Find where the given text appears and provide that cell's center as [x, y] coordinate. 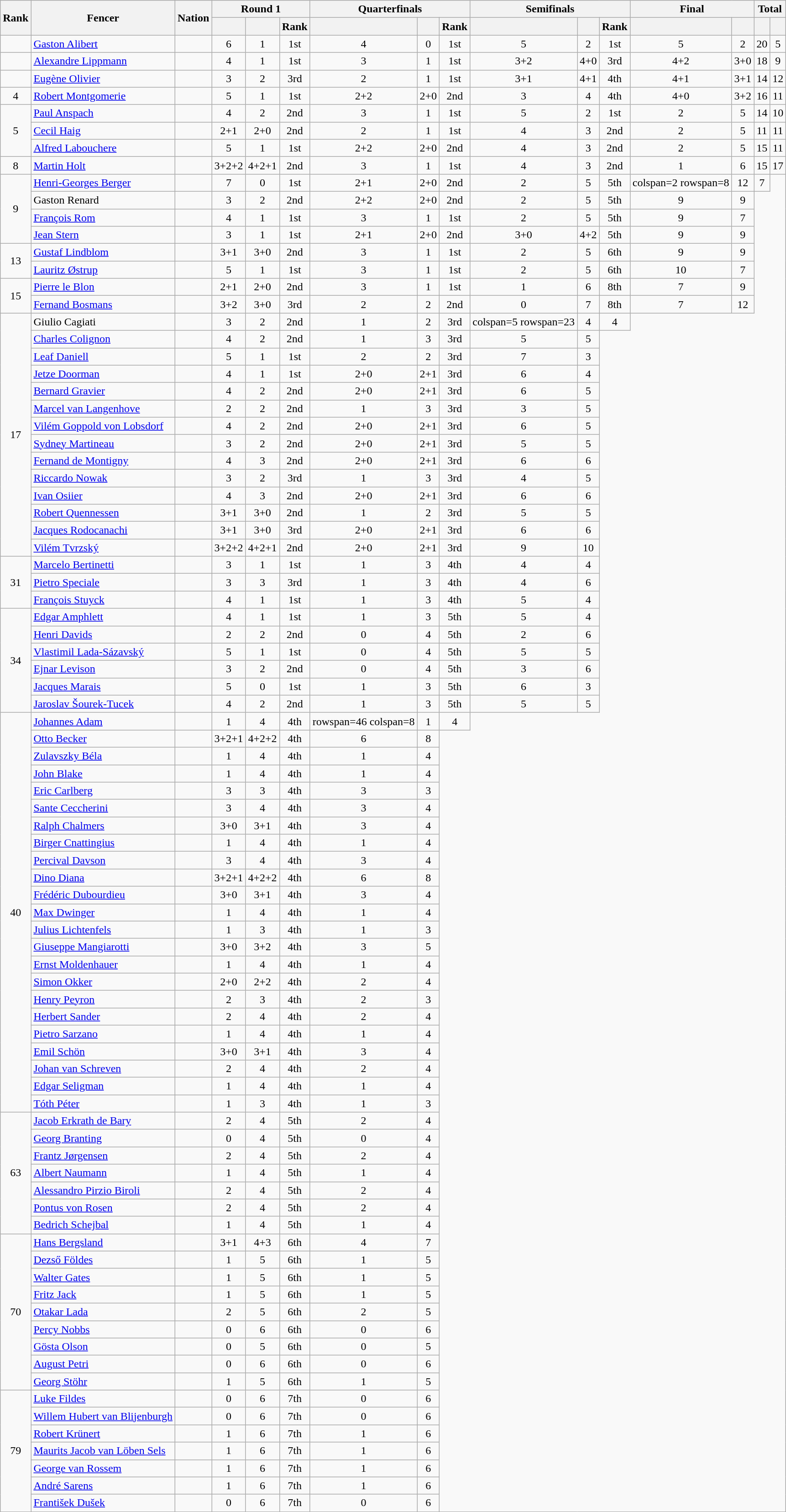
Jean Stern [103, 235]
20 [762, 44]
Leaf Daniell [103, 356]
Henri Davids [103, 634]
August Petri [103, 1364]
Fernand de Montigny [103, 460]
Julius Lichtenfels [103, 930]
70 [16, 1312]
Gösta Olson [103, 1347]
Herbert Sander [103, 1016]
Pietro Speciale [103, 582]
Bernard Gravier [103, 391]
Pietro Sarzano [103, 1034]
František Dušek [103, 1503]
4+3 [262, 1242]
François Rom [103, 218]
Round 1 [261, 9]
Ernst Moldenhauer [103, 964]
Alfred Labouchere [103, 148]
Walter Gates [103, 1277]
Ivan Osiier [103, 495]
Eugène Olivier [103, 78]
Edgar Amphlett [103, 617]
Total [770, 9]
Otakar Lada [103, 1312]
Cecil Haig [103, 131]
Giuseppe Mangiarotti [103, 947]
Marcelo Bertinetti [103, 565]
François Stuyck [103, 600]
Robert Krünert [103, 1434]
Johannes Adam [103, 721]
Otto Becker [103, 738]
Ralph Chalmers [103, 826]
Robert Quennessen [103, 513]
Pierre le Blon [103, 287]
Lauritz Østrup [103, 270]
Jetze Doorman [103, 374]
13 [16, 261]
Albert Naumann [103, 1173]
Tóth Péter [103, 1104]
Henry Peyron [103, 999]
Birger Cnattingius [103, 843]
Fencer [103, 18]
Vilém Tvrzský [103, 548]
Hans Bergsland [103, 1242]
Fritz Jack [103, 1294]
Alessandro Pirzio Biroli [103, 1190]
Jacob Erkrath de Bary [103, 1121]
31 [16, 582]
Georg Stöhr [103, 1381]
colspan=5 rowspan=23 [524, 322]
Quarterfinals [390, 9]
Johan van Schreven [103, 1069]
Maurits Jacob van Löben Sels [103, 1451]
Frantz Jørgensen [103, 1156]
Percival Davson [103, 860]
Henri-Georges Berger [103, 183]
16 [762, 96]
Zulavszky Béla [103, 756]
Riccardo Nowak [103, 478]
Dezső Földes [103, 1260]
Gaston Alibert [103, 44]
rowspan=46 colspan=8 [363, 721]
Sante Ceccherini [103, 808]
Jacques Marais [103, 686]
George van Rossem [103, 1468]
Simon Okker [103, 982]
Alexandre Lippmann [103, 61]
Gustaf Lindblom [103, 252]
Pontus von Rosen [103, 1208]
Frédéric Dubourdieu [103, 895]
Eric Carlberg [103, 791]
Vlastimil Lada-Sázavský [103, 652]
Charles Colignon [103, 339]
Fernand Bosmans [103, 304]
Edgar Seligman [103, 1086]
Willem Hubert van Blijenburgh [103, 1416]
Paul Anspach [103, 113]
Bedrich Schejbal [103, 1225]
Dino Diana [103, 878]
79 [16, 1451]
Final [692, 9]
Georg Branting [103, 1138]
63 [16, 1173]
Luke Fildes [103, 1399]
Ejnar Levison [103, 669]
Martin Holt [103, 165]
colspan=2 rowspan=8 [681, 183]
Jacques Rodocanachi [103, 530]
Marcel van Langenhove [103, 408]
40 [16, 912]
Emil Schön [103, 1051]
Percy Nobbs [103, 1329]
34 [16, 660]
Semifinals [550, 9]
18 [762, 61]
Vilém Goppold von Lobsdorf [103, 426]
André Sarens [103, 1486]
Max Dwinger [103, 912]
Giulio Cagiati [103, 322]
Sydney Martineau [103, 443]
John Blake [103, 774]
Nation [193, 18]
Gaston Renard [103, 200]
Robert Montgomerie [103, 96]
Jaroslav Šourek-Tucek [103, 704]
